Pinpoint the cell where the given text exists, returning its [x, y] midpoint coordinate. 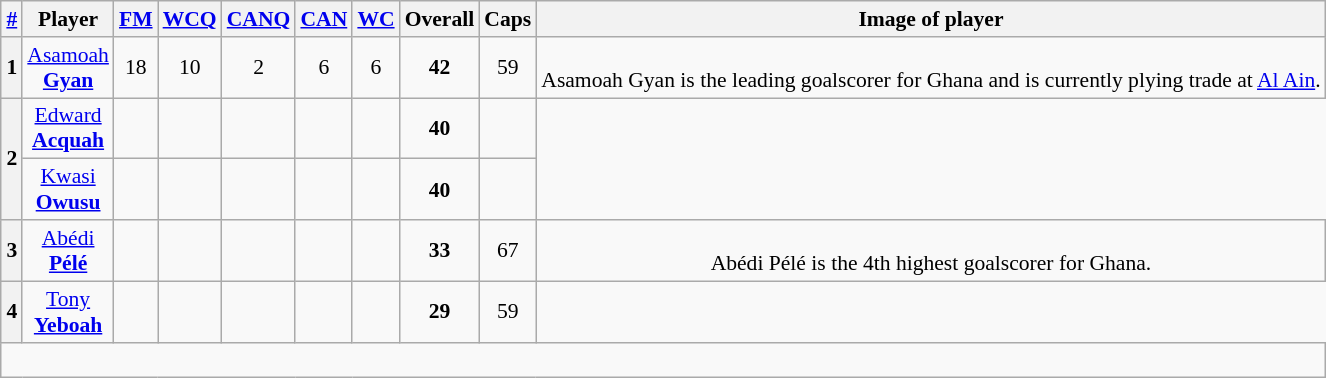
Overall [440, 19]
42 [440, 68]
# [12, 19]
WCQ [190, 19]
Asamoah Gyan [68, 68]
CAN [324, 19]
4 [12, 312]
Image of player [930, 19]
33 [440, 250]
18 [136, 68]
1 [12, 68]
Edward Acquah [68, 128]
10 [190, 68]
CANQ [259, 19]
Tony Yeboah [68, 312]
Player [68, 19]
Asamoah Gyan is the leading goalscorer for Ghana and is currently plying trade at Al Ain. [930, 68]
FM [136, 19]
Caps [508, 19]
Abédi Pélé is the 4th highest goalscorer for Ghana. [930, 250]
WC [376, 19]
Kwasi Owusu [68, 190]
Abédi Pélé [68, 250]
29 [440, 312]
3 [12, 250]
67 [508, 250]
